Return (X, Y) of the center of cell containing provided text 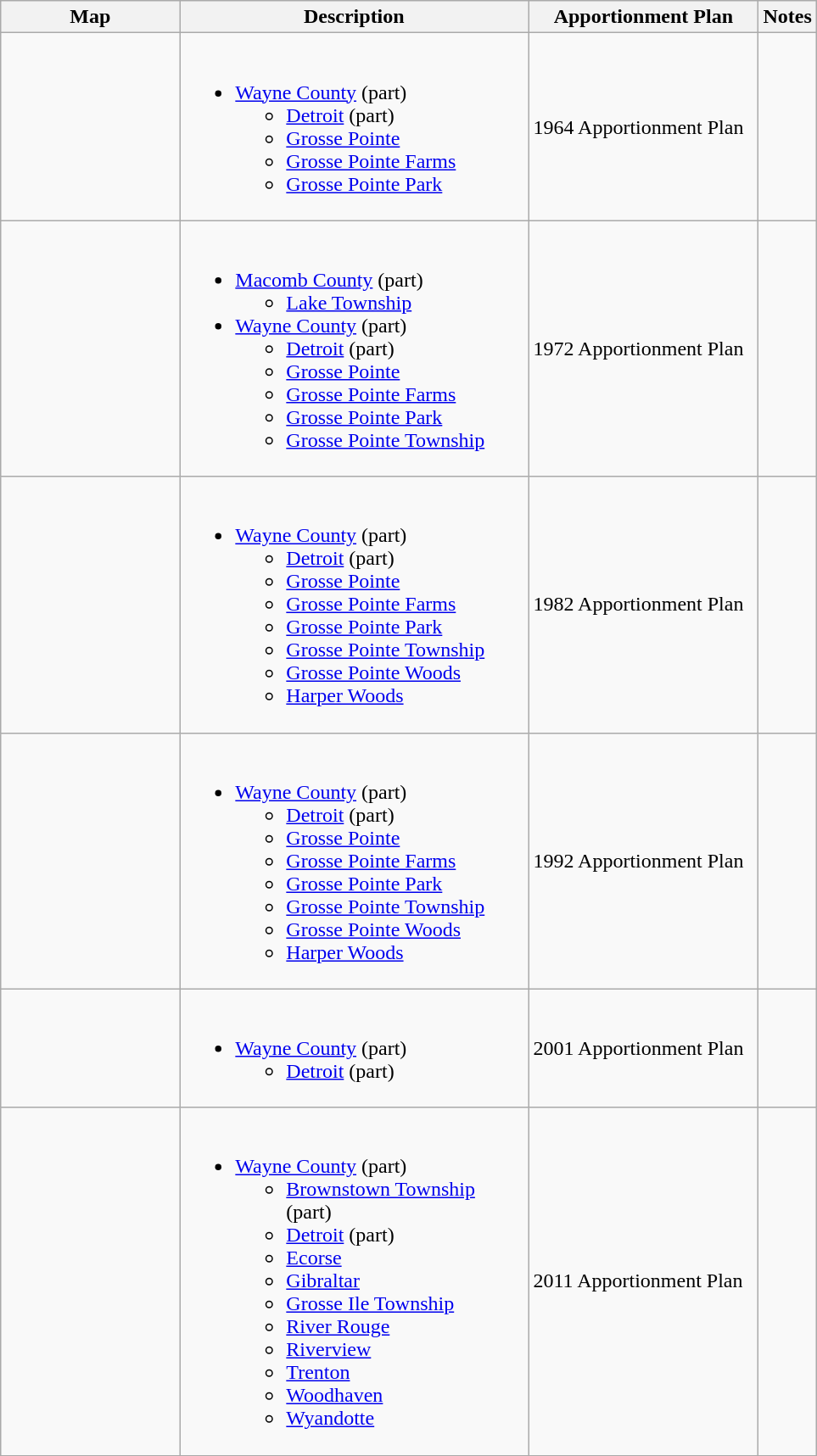
Wayne County (part)Brownstown Township (part)Detroit (part)EcorseGibraltarGrosse Ile TownshipRiver RougeRiverviewTrentonWoodhavenWyandotte (355, 1281)
Description (355, 17)
1982 Apportionment Plan (643, 605)
2001 Apportionment Plan (643, 1048)
1964 Apportionment Plan (643, 127)
Notes (787, 17)
Wayne County (part)Detroit (part) (355, 1048)
2011 Apportionment Plan (643, 1281)
Macomb County (part)Lake TownshipWayne County (part)Detroit (part)Grosse PointeGrosse Pointe FarmsGrosse Pointe ParkGrosse Pointe Township (355, 349)
Wayne County (part)Detroit (part)Grosse PointeGrosse Pointe FarmsGrosse Pointe Park (355, 127)
1992 Apportionment Plan (643, 861)
Apportionment Plan (643, 17)
Map (90, 17)
1972 Apportionment Plan (643, 349)
